Detect which cell encompasses the target text, then output its (x, y) center coordinate. 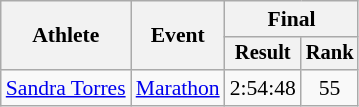
55 (330, 88)
2:54:48 (263, 88)
Result (263, 54)
Marathon (178, 88)
Athlete (66, 36)
Final (292, 19)
Sandra Torres (66, 88)
Event (178, 36)
Rank (330, 54)
